From the cell containing the given text, extract its center point as (X, Y) coordinate. 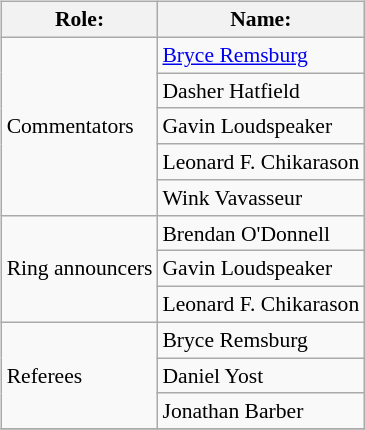
Jonathan Barber (260, 411)
Referees (80, 376)
Dasher Hatfield (260, 91)
Role: (80, 20)
Ring announcers (80, 268)
Commentators (80, 126)
Name: (260, 20)
Daniel Yost (260, 376)
Wink Vavasseur (260, 198)
Brendan O'Donnell (260, 233)
